Determine the (x, y) coordinate at the center of the cell enclosing the given text.  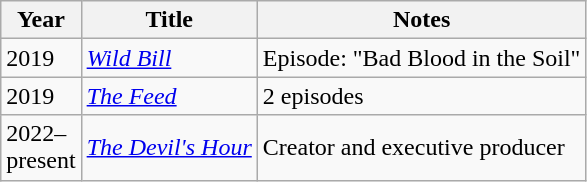
The Devil's Hour (169, 148)
2022–present (41, 148)
Title (169, 20)
Notes (422, 20)
2 episodes (422, 96)
Creator and executive producer (422, 148)
The Feed (169, 96)
Wild Bill (169, 58)
Year (41, 20)
Episode: "Bad Blood in the Soil" (422, 58)
